Capture the cell that displays the provided text and extract its (x, y) central coordinate. 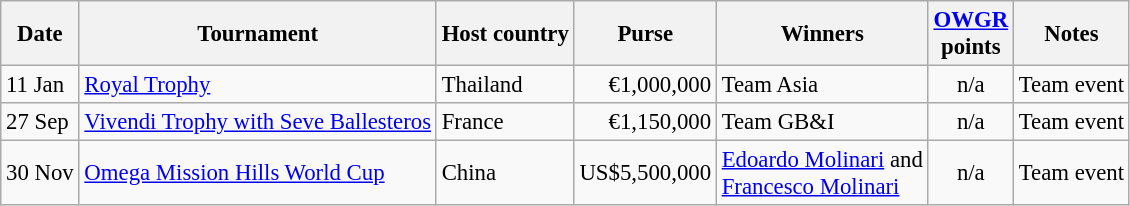
Edoardo Molinari and Francesco Molinari (822, 174)
€1,150,000 (645, 122)
Omega Mission Hills World Cup (258, 174)
Tournament (258, 34)
Vivendi Trophy with Seve Ballesteros (258, 122)
US$5,500,000 (645, 174)
OWGRpoints (970, 34)
Thailand (505, 85)
€1,000,000 (645, 85)
30 Nov (40, 174)
Host country (505, 34)
Date (40, 34)
Winners (822, 34)
11 Jan (40, 85)
Royal Trophy (258, 85)
France (505, 122)
Team GB&I (822, 122)
Purse (645, 34)
27 Sep (40, 122)
Notes (1071, 34)
China (505, 174)
Team Asia (822, 85)
